Detect which cell encompasses the target text, then output its (X, Y) center coordinate. 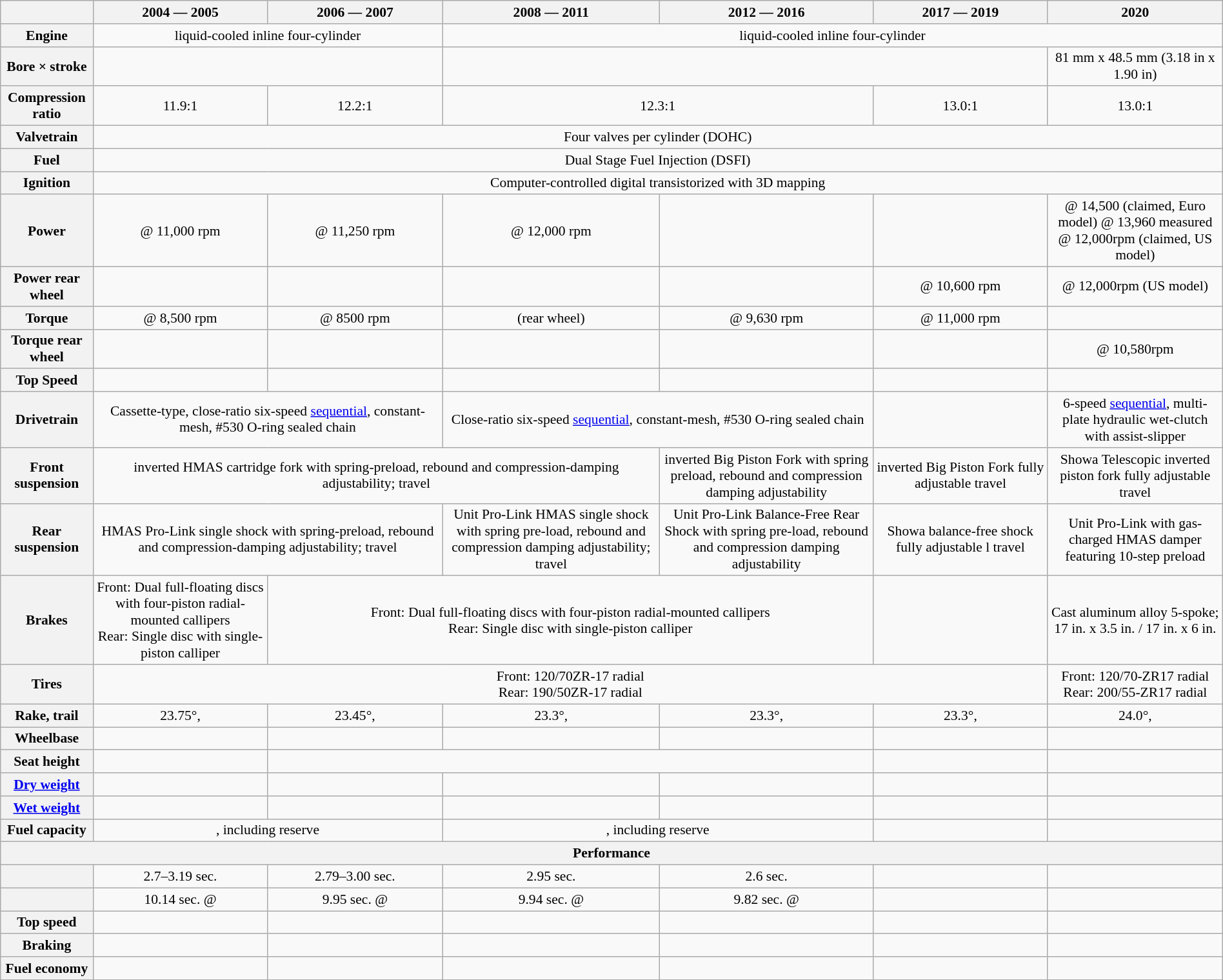
2008 — 2011 (551, 12)
2017 — 2019 (960, 12)
10.14 sec. @ (181, 899)
Performance (611, 854)
Top Speed (46, 380)
24.0°, (1135, 715)
2.95 sec. (551, 876)
Rear suspension (46, 539)
23.45°, (355, 715)
2020 (1135, 12)
Torque rear wheel (46, 348)
Wheelbase (46, 738)
9.94 sec. @ (551, 899)
Top speed (46, 923)
Power (46, 230)
HMAS Pro-Link single shock with spring-preload, rebound and compression-damping adjustability; travel (268, 539)
@ 11,250 rpm (355, 230)
6-speed sequential, multi-plate hydraulic wet-clutch with assist-slipper (1135, 419)
2.7–3.19 sec. (181, 876)
Showa Telescopic inverted piston fork fully adjustable travel (1135, 475)
@ 12,000 rpm (551, 230)
Seat height (46, 761)
Computer-controlled digital transistorized with 3D mapping (658, 183)
Braking (46, 945)
Brakes (46, 620)
Bore × stroke (46, 66)
9.95 sec. @ (355, 899)
2.79–3.00 sec. (355, 876)
@ 12,000rpm (US model) (1135, 286)
Engine (46, 35)
Unit Pro-Link with gas-charged HMAS damper featuring 10-step preload (1135, 539)
inverted Big Piston Fork with spring preload, rebound and compression damping adjustability (766, 475)
Fuel capacity (46, 830)
@ 14,500 (claimed, Euro model) @ 13,960 measured @ 12,000rpm (claimed, US model) (1135, 230)
81 mm x 48.5 mm (3.18 in x 1.90 in) (1135, 66)
Rake, trail (46, 715)
23.75°, (181, 715)
2004 — 2005 (181, 12)
Four valves per cylinder (DOHC) (658, 137)
Tires (46, 684)
Dual Stage Fuel Injection (DSFI) (658, 160)
@ 8500 rpm (355, 317)
Front: 120/70ZR-17 radialRear: 190/50ZR-17 radial (570, 684)
@ 9,630 rpm (766, 317)
Fuel economy (46, 968)
Cassette-type, close-ratio six-speed sequential, constant-mesh, #530 O-ring sealed chain (268, 419)
@ 8,500 rpm (181, 317)
12.2:1 (355, 106)
11.9:1 (181, 106)
9.82 sec. @ (766, 899)
Fuel (46, 160)
Compression ratio (46, 106)
2012 — 2016 (766, 12)
Dry weight (46, 785)
Close-ratio six-speed sequential, constant-mesh, #530 O-ring sealed chain (658, 419)
Front: 120/70-ZR17 radialRear: 200/55-ZR17 radial (1135, 684)
Power rear wheel (46, 286)
inverted HMAS cartridge fork with spring-preload, rebound and compression-damping adjustability; travel (377, 475)
Drivetrain (46, 419)
Unit Pro-Link Balance-Free Rear Shock with spring pre-load, rebound and compression damping adjustability (766, 539)
Torque (46, 317)
Ignition (46, 183)
inverted Big Piston Fork fully adjustable travel (960, 475)
12.3:1 (658, 106)
(rear wheel) (551, 317)
Wet weight (46, 807)
Cast aluminum alloy 5-spoke; 17 in. x 3.5 in. / 17 in. x 6 in. (1135, 620)
@ 10,600 rpm (960, 286)
Front suspension (46, 475)
Valvetrain (46, 137)
Unit Pro-Link HMAS single shock with spring pre-load, rebound and compression damping adjustability; travel (551, 539)
Showa balance-free shock fully adjustable l travel (960, 539)
2.6 sec. (766, 876)
@ 10,580rpm (1135, 348)
2006 — 2007 (355, 12)
